Extract the [x, y] coordinate from the center of the cell holding the provided text.  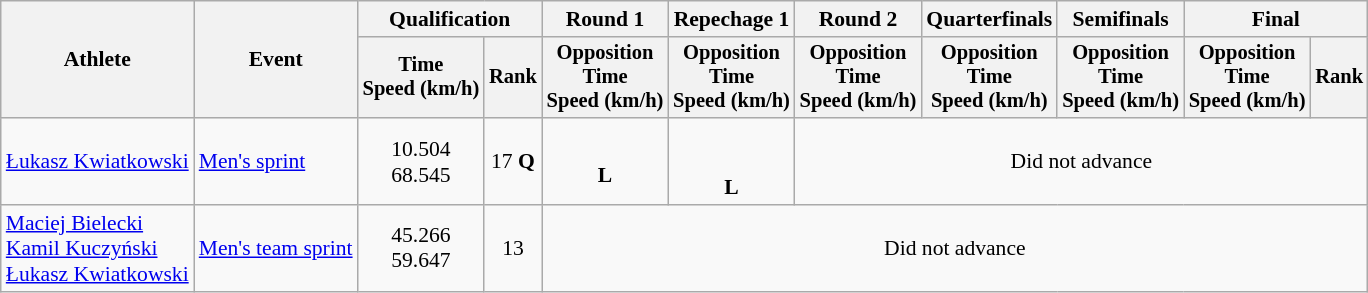
17 Q [513, 162]
Men's team sprint [276, 248]
10.50468.545 [422, 162]
45.26659.647 [422, 248]
Round 2 [858, 19]
Round 1 [606, 19]
Final [1276, 19]
Semifinals [1120, 19]
Men's sprint [276, 162]
Quarterfinals [989, 19]
Łukasz Kwiatkowski [98, 162]
13 [513, 248]
Maciej BieleckiKamil KuczyńskiŁukasz Kwiatkowski [98, 248]
Athlete [98, 60]
Qualification [450, 19]
TimeSpeed (km/h) [422, 78]
Repechage 1 [732, 19]
Event [276, 60]
